Identify which cell holds the provided text, then report its (X, Y) central coordinate. 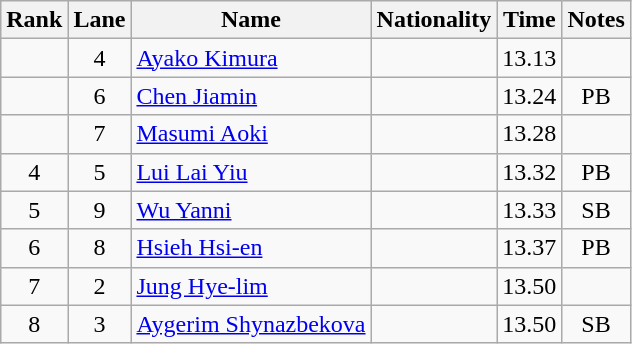
Time (530, 20)
Name (251, 20)
Ayako Kimura (251, 58)
Aygerim Shynazbekova (251, 324)
13.37 (530, 248)
9 (100, 210)
Hsieh Hsi-en (251, 248)
13.28 (530, 134)
Lane (100, 20)
Rank (34, 20)
13.24 (530, 96)
3 (100, 324)
Lui Lai Yiu (251, 172)
13.32 (530, 172)
13.13 (530, 58)
2 (100, 286)
Wu Yanni (251, 210)
Masumi Aoki (251, 134)
Nationality (434, 20)
Jung Hye-lim (251, 286)
13.33 (530, 210)
Notes (596, 20)
Chen Jiamin (251, 96)
